Capture the cell that displays the provided text and extract its [x, y] central coordinate. 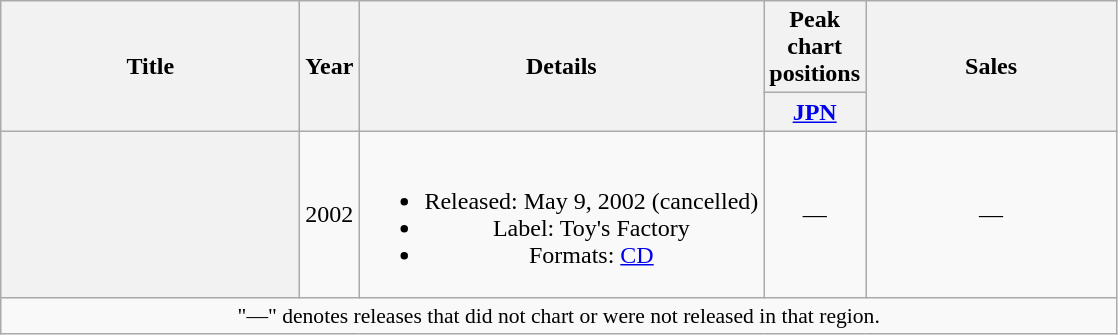
"—" denotes releases that did not chart or were not released in that region. [559, 316]
Released: May 9, 2002 (cancelled)Label: Toy's FactoryFormats: CD [562, 214]
Sales [992, 66]
2002 [330, 214]
Peak chart positions [815, 47]
Title [150, 66]
Details [562, 66]
Year [330, 66]
JPN [815, 112]
